Scan for the cell matching the given text and deliver its (x, y) coordinate at center. 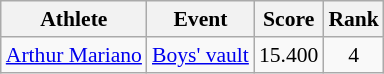
Arthur Mariano (74, 55)
Event (200, 19)
4 (354, 55)
Score (288, 19)
Boys' vault (200, 55)
15.400 (288, 55)
Rank (354, 19)
Athlete (74, 19)
